Pinpoint the cell where the given text exists, returning its [X, Y] midpoint coordinate. 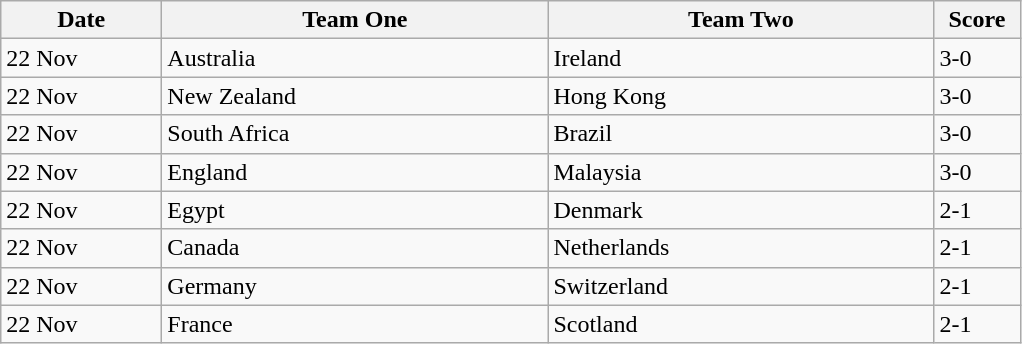
Date [82, 20]
France [355, 324]
Canada [355, 248]
Malaysia [741, 172]
Scotland [741, 324]
Netherlands [741, 248]
South Africa [355, 134]
New Zealand [355, 96]
Brazil [741, 134]
Ireland [741, 58]
Germany [355, 286]
Team One [355, 20]
England [355, 172]
Switzerland [741, 286]
Denmark [741, 210]
Score [977, 20]
Team Two [741, 20]
Hong Kong [741, 96]
Australia [355, 58]
Egypt [355, 210]
